Search for the cell housing the specified text and yield its [x, y] center coordinate. 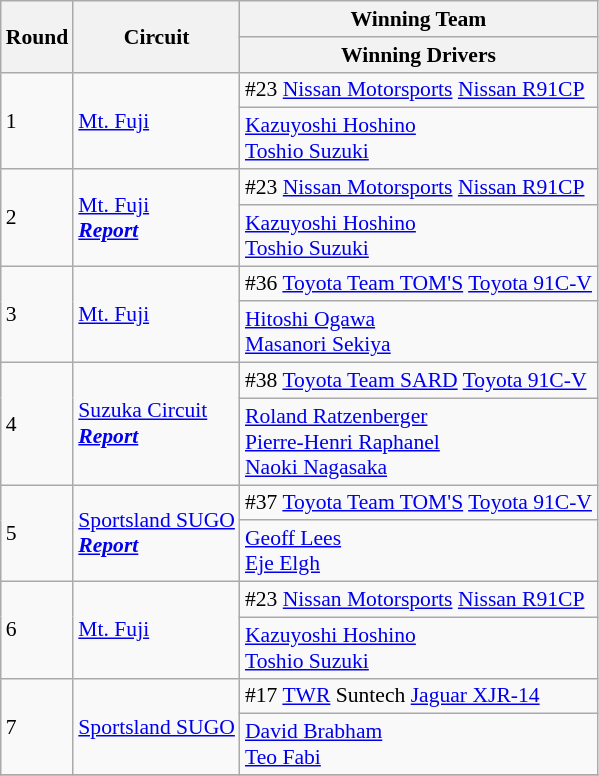
#36 Toyota Team TOM'S Toyota 91C-V [418, 284]
Hitoshi Ogawa Masanori Sekiya [418, 332]
#37 Toyota Team TOM'S Toyota 91C-V [418, 503]
Suzuka CircuitReport [156, 424]
5 [38, 534]
Circuit [156, 36]
7 [38, 726]
4 [38, 424]
#17 TWR Suntech Jaguar XJR-14 [418, 696]
Sportsland SUGO [156, 726]
Winning Drivers [418, 55]
Roland Ratzenberger Pierre-Henri Raphanel Naoki Nagasaka [418, 442]
3 [38, 314]
David Brabham Teo Fabi [418, 744]
Mt. FujiReport [156, 218]
Winning Team [418, 19]
Round [38, 36]
Sportsland SUGOReport [156, 534]
1 [38, 120]
2 [38, 218]
#38 Toyota Team SARD Toyota 91C-V [418, 381]
6 [38, 630]
Geoff Lees Eje Elgh [418, 552]
